Scan for the cell matching the given text and deliver its (X, Y) coordinate at center. 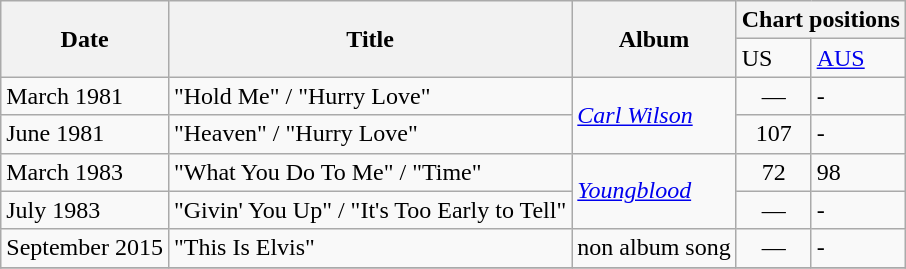
"Heaven" / "Hurry Love" (370, 134)
AUS (858, 58)
72 (774, 172)
June 1981 (85, 134)
non album song (654, 248)
"What You Do To Me" / "Time" (370, 172)
Title (370, 39)
March 1983 (85, 172)
Carl Wilson (654, 115)
"Hold Me" / "Hurry Love" (370, 96)
Album (654, 39)
March 1981 (85, 96)
July 1983 (85, 210)
"This Is Elvis" (370, 248)
"Givin' You Up" / "It's Too Early to Tell" (370, 210)
Chart positions (820, 20)
107 (774, 134)
Youngblood (654, 191)
Date (85, 39)
September 2015 (85, 248)
US (774, 58)
98 (858, 172)
